For the text-containing cell, return its midpoint in (X, Y) coordinate format. 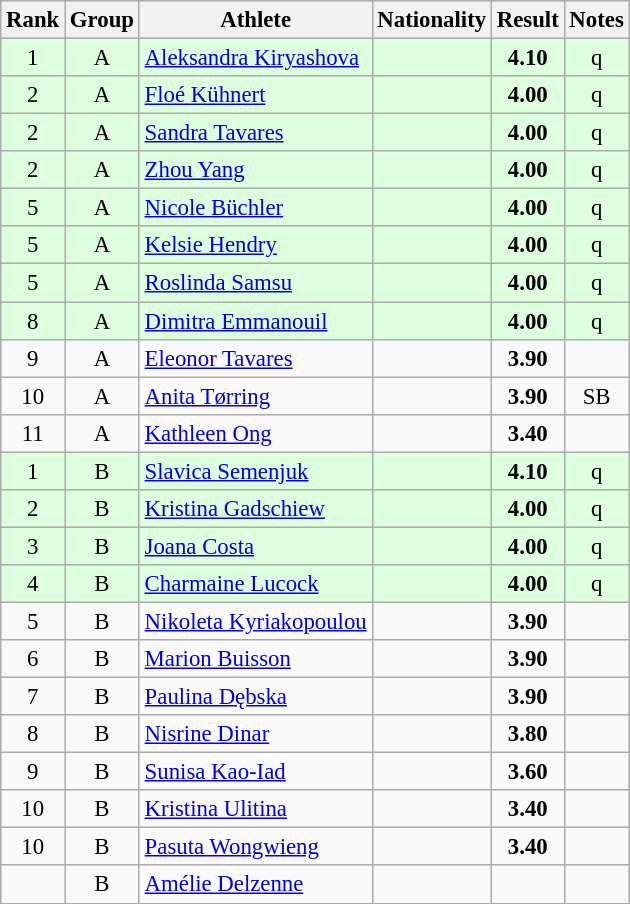
Result (528, 20)
Group (102, 20)
Zhou Yang (256, 170)
Nationality (432, 20)
11 (33, 433)
Joana Costa (256, 546)
Charmaine Lucock (256, 584)
Nicole Büchler (256, 208)
Kristina Gadschiew (256, 509)
3.80 (528, 734)
3.60 (528, 772)
Pasuta Wongwieng (256, 847)
Paulina Dębska (256, 697)
Floé Kühnert (256, 95)
Slavica Semenjuk (256, 471)
Anita Tørring (256, 396)
Eleonor Tavares (256, 358)
Kelsie Hendry (256, 245)
SB (596, 396)
Aleksandra Kiryashova (256, 58)
Rank (33, 20)
Athlete (256, 20)
Dimitra Emmanouil (256, 321)
6 (33, 659)
Nikoleta Kyriakopoulou (256, 621)
Marion Buisson (256, 659)
Kathleen Ong (256, 433)
4 (33, 584)
Amélie Delzenne (256, 885)
Sandra Tavares (256, 133)
Roslinda Samsu (256, 283)
Sunisa Kao-Iad (256, 772)
7 (33, 697)
Notes (596, 20)
3 (33, 546)
Nisrine Dinar (256, 734)
Kristina Ulitina (256, 809)
